Return (X, Y) of the center of cell containing provided text 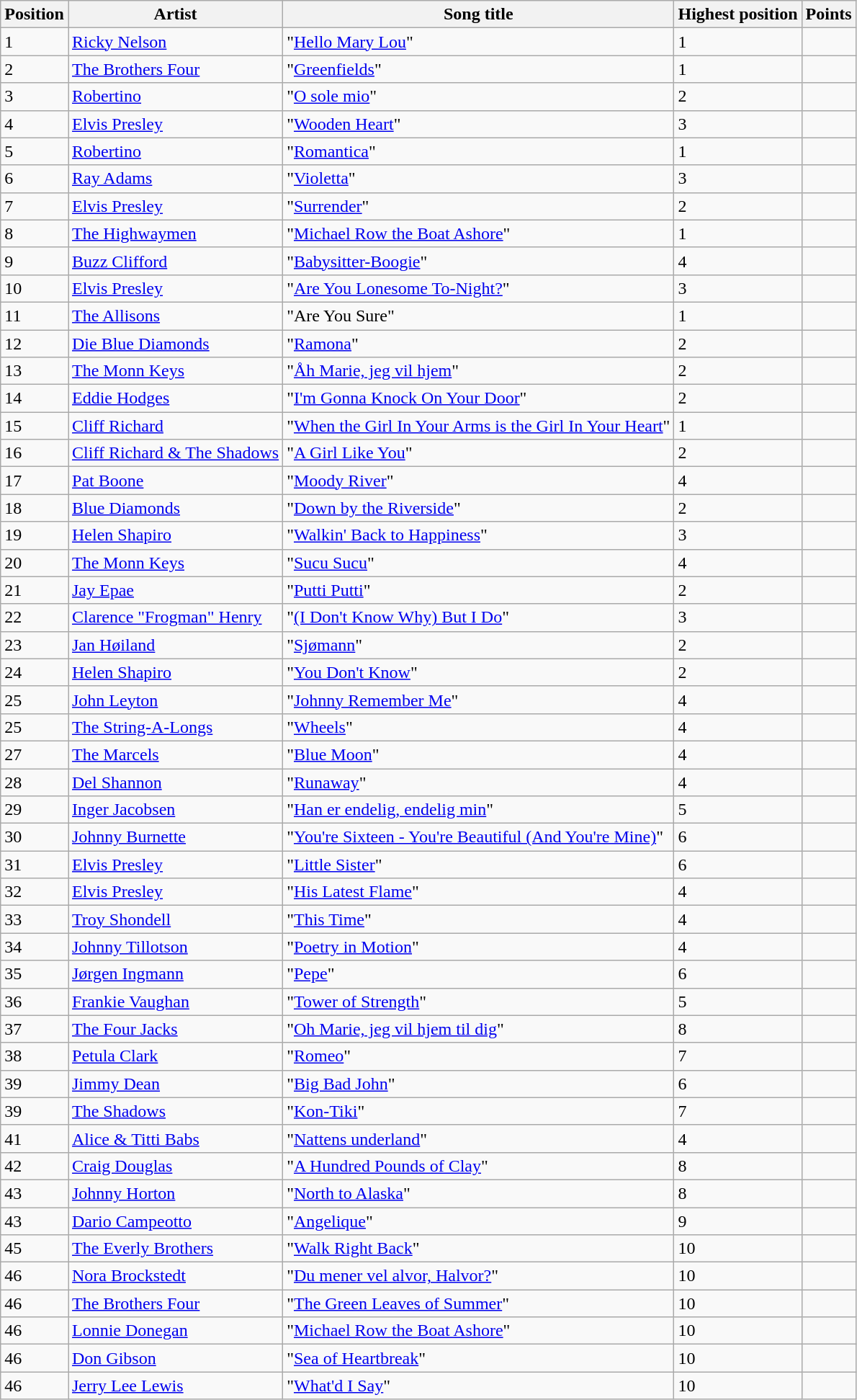
Jay Epae (175, 590)
18 (35, 508)
The Everly Brothers (175, 1249)
Jørgen Ingmann (175, 974)
"His Latest Flame" (478, 892)
"Romeo" (478, 1056)
"Sea of Heartbreak" (478, 1358)
Position (35, 14)
The String-A-Longs (175, 727)
"Blue Moon" (478, 754)
"A Hundred Pounds of Clay" (478, 1166)
Buzz Clifford (175, 261)
Cliff Richard (175, 426)
"Nattens underland" (478, 1138)
"When the Girl In Your Arms is the Girl In Your Heart" (478, 426)
Song title (478, 14)
"North to Alaska" (478, 1193)
12 (35, 344)
13 (35, 371)
The Shadows (175, 1111)
"Kon-Tiki" (478, 1111)
Clarence "Frogman" Henry (175, 617)
Die Blue Diamonds (175, 344)
37 (35, 1029)
Del Shannon (175, 782)
Points (828, 14)
23 (35, 645)
Inger Jacobsen (175, 810)
27 (35, 754)
"Runaway" (478, 782)
Blue Diamonds (175, 508)
Jan Høiland (175, 645)
The Marcels (175, 754)
33 (35, 919)
42 (35, 1166)
"Babysitter-Boogie" (478, 261)
"Sucu Sucu" (478, 563)
Don Gibson (175, 1358)
John Leyton (175, 700)
"Romantica" (478, 151)
"Han er endelig, endelig min" (478, 810)
Ricky Nelson (175, 42)
34 (35, 947)
Lonnie Donegan (175, 1331)
Alice & Titti Babs (175, 1138)
Eddie Hodges (175, 398)
Nora Brockstedt (175, 1276)
Jerry Lee Lewis (175, 1386)
Frankie Vaughan (175, 1002)
"Poetry in Motion" (478, 947)
"This Time" (478, 919)
24 (35, 672)
22 (35, 617)
"Wheels" (478, 727)
"Oh Marie, jeg vil hjem til dig" (478, 1029)
"Du mener vel alvor, Halvor?" (478, 1276)
"Moody River" (478, 481)
Craig Douglas (175, 1166)
29 (35, 810)
11 (35, 316)
"Putti Putti" (478, 590)
Ray Adams (175, 179)
"What'd I Say" (478, 1386)
38 (35, 1056)
"You're Sixteen - You're Beautiful (And You're Mine)" (478, 837)
"Walk Right Back" (478, 1249)
Johnny Burnette (175, 837)
"Tower of Strength" (478, 1002)
"Surrender" (478, 206)
"O sole mio" (478, 97)
35 (35, 974)
"You Don't Know" (478, 672)
31 (35, 865)
"Greenfields" (478, 69)
"Pepe" (478, 974)
"Ramona" (478, 344)
"A Girl Like You" (478, 453)
"Åh Marie, jeg vil hjem" (478, 371)
"Down by the Riverside" (478, 508)
15 (35, 426)
"(I Don't Know Why) But I Do" (478, 617)
36 (35, 1002)
Petula Clark (175, 1056)
Dario Campeotto (175, 1221)
"Big Bad John" (478, 1084)
Johnny Horton (175, 1193)
Troy Shondell (175, 919)
"Wooden Heart" (478, 124)
28 (35, 782)
"Little Sister" (478, 865)
Jimmy Dean (175, 1084)
45 (35, 1249)
17 (35, 481)
14 (35, 398)
19 (35, 535)
"Johnny Remember Me" (478, 700)
41 (35, 1138)
"I'm Gonna Knock On Your Door" (478, 398)
Highest position (737, 14)
30 (35, 837)
32 (35, 892)
The Four Jacks (175, 1029)
"Hello Mary Lou" (478, 42)
"Are You Lonesome To-Night?" (478, 288)
The Allisons (175, 316)
16 (35, 453)
Pat Boone (175, 481)
Cliff Richard & The Shadows (175, 453)
Artist (175, 14)
Johnny Tillotson (175, 947)
21 (35, 590)
"Walkin' Back to Happiness" (478, 535)
"Sjømann" (478, 645)
"The Green Leaves of Summer" (478, 1303)
The Highwaymen (175, 233)
20 (35, 563)
"Are You Sure" (478, 316)
"Violetta" (478, 179)
"Angelique" (478, 1221)
